From the cell containing the given text, extract its center point as (X, Y) coordinate. 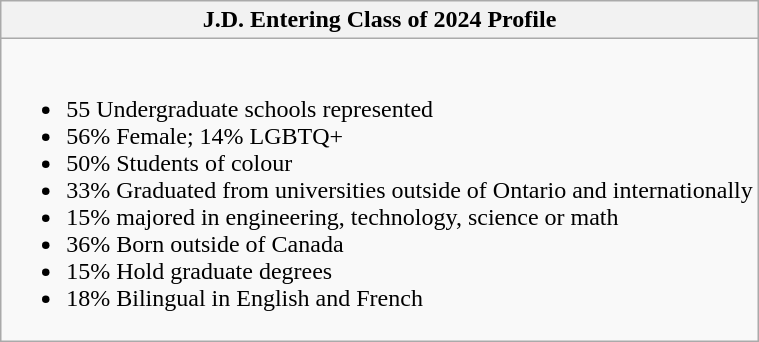
J.D. Entering Class of 2024 Profile (380, 20)
